Search for the cell housing the specified text and yield its [x, y] center coordinate. 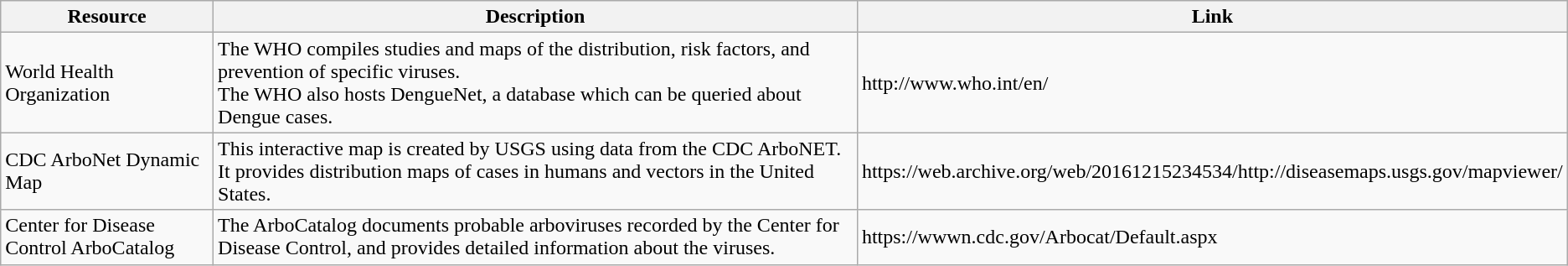
http://www.who.int/en/ [1212, 82]
Link [1212, 17]
Resource [107, 17]
Description [536, 17]
The ArboCatalog documents probable arboviruses recorded by the Center for Disease Control, and provides detailed information about the viruses. [536, 237]
https://wwwn.cdc.gov/Arbocat/Default.aspx [1212, 237]
https://web.archive.org/web/20161215234534/http://diseasemaps.usgs.gov/mapviewer/ [1212, 171]
Center for Disease Control ArboCatalog [107, 237]
World Health Organization [107, 82]
CDC ArboNet Dynamic Map [107, 171]
